Determine the [X, Y] coordinate at the center of the cell enclosing the given text.  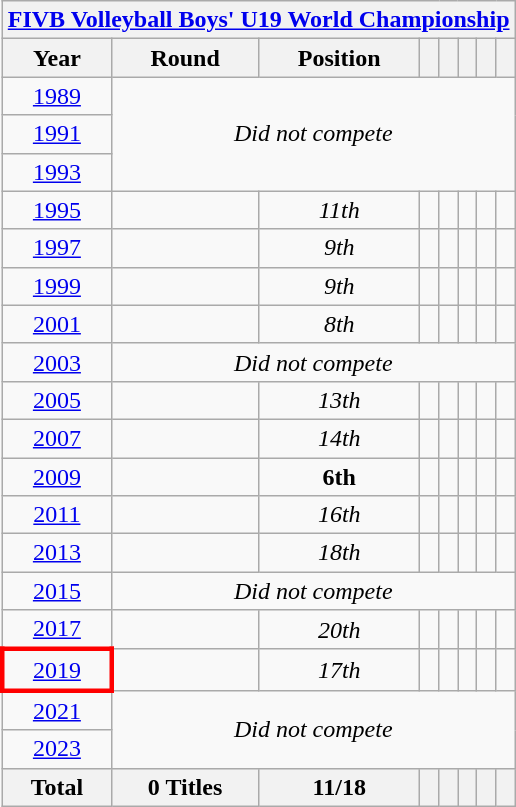
11/18 [340, 787]
17th [340, 670]
1997 [56, 248]
6th [340, 477]
Position [340, 58]
8th [340, 324]
2019 [56, 670]
1991 [56, 134]
2017 [56, 630]
2015 [56, 591]
18th [340, 553]
2005 [56, 400]
14th [340, 438]
1989 [56, 96]
11th [340, 210]
1999 [56, 286]
2001 [56, 324]
FIVB Volleyball Boys' U19 World Championship [258, 20]
0 Titles [186, 787]
2009 [56, 477]
2011 [56, 515]
2023 [56, 749]
1995 [56, 210]
20th [340, 630]
13th [340, 400]
16th [340, 515]
Total [56, 787]
2007 [56, 438]
Year [56, 58]
1993 [56, 172]
2013 [56, 553]
2003 [56, 362]
Round [186, 58]
2021 [56, 710]
